Identify which cell holds the provided text, then report its [x, y] central coordinate. 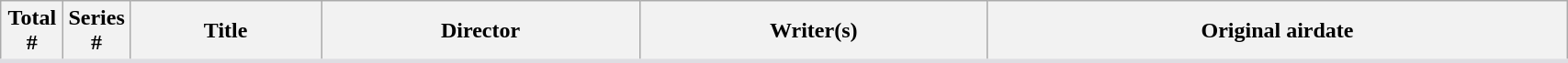
Title [226, 31]
Director [480, 31]
Total# [32, 31]
Original airdate [1277, 31]
Writer(s) [814, 31]
Series# [96, 31]
